Extract the (x, y) coordinate from the center of the cell holding the provided text.  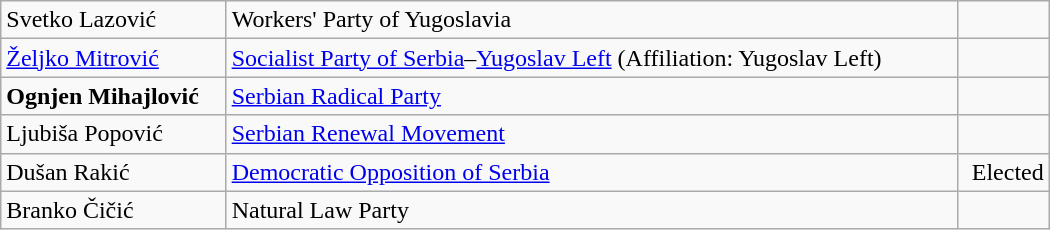
Workers' Party of Yugoslavia (592, 20)
Socialist Party of Serbia–Yugoslav Left (Affiliation: Yugoslav Left) (592, 58)
Dušan Rakić (114, 172)
Svetko Lazović (114, 20)
Serbian Renewal Movement (592, 134)
Željko Mitrović (114, 58)
Elected (1003, 172)
Natural Law Party (592, 210)
Democratic Opposition of Serbia (592, 172)
Serbian Radical Party (592, 96)
Branko Čičić (114, 210)
Ognjen Mihajlović (114, 96)
Ljubiša Popović (114, 134)
